Provide the (x, y) coordinate of the cell's center where the given text is located.  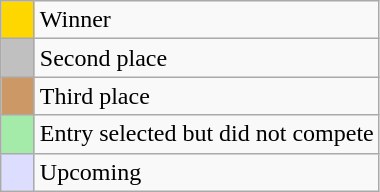
Entry selected but did not compete (206, 134)
Second place (206, 58)
Upcoming (206, 172)
Third place (206, 96)
Winner (206, 20)
